Locate the cell with the specified text and output its (X, Y) center coordinate. 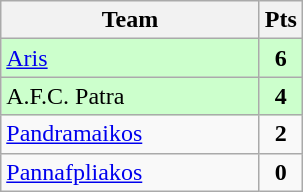
Pannafpliakos (130, 172)
Pandramaikos (130, 134)
Aris (130, 58)
A.F.C. Patra (130, 96)
0 (280, 172)
2 (280, 134)
Pts (280, 20)
4 (280, 96)
Team (130, 20)
6 (280, 58)
